Output the [X, Y] coordinate of the center of the cell containing the given text.  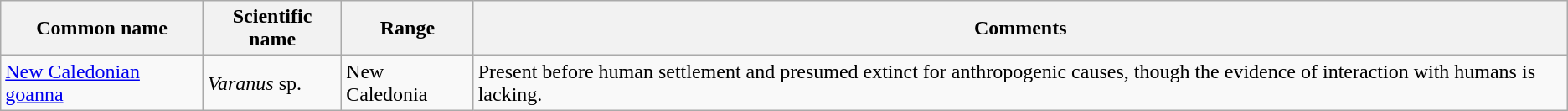
Range [408, 29]
Varanus sp. [271, 82]
Scientific name [271, 29]
New Caledonia [408, 82]
Present before human settlement and presumed extinct for anthropogenic causes, though the evidence of interaction with humans is lacking. [1020, 82]
Common name [102, 29]
Comments [1020, 29]
New Caledonian goanna [102, 82]
